Return the (X, Y) coordinate for the center point of the cell that contains the specified text.  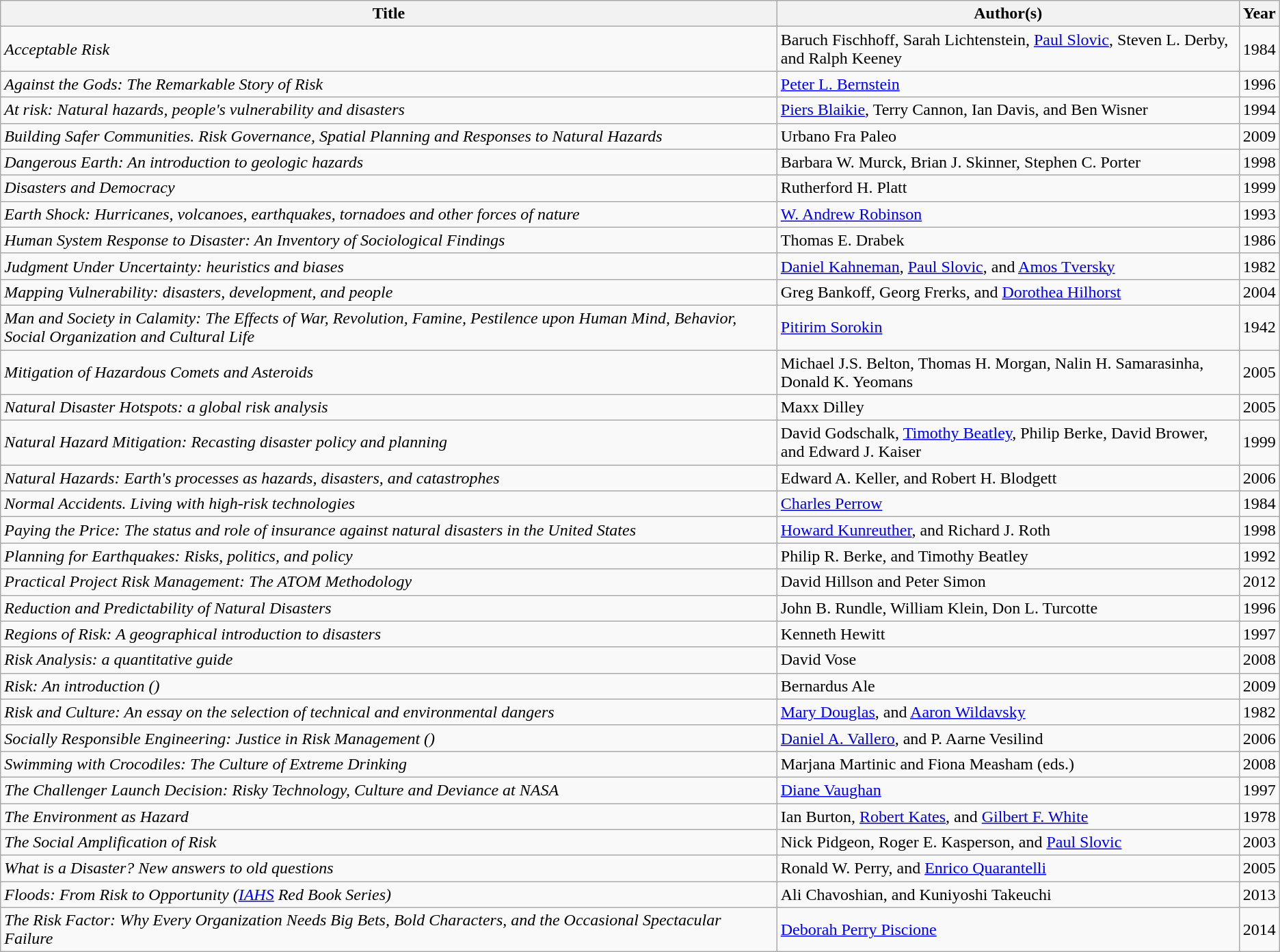
Mary Douglas, and Aaron Wildavsky (1008, 712)
1992 (1259, 556)
Peter L. Bernstein (1008, 84)
Ronald W. Perry, and Enrico Quarantelli (1008, 869)
Rutherford H. Platt (1008, 188)
1986 (1259, 240)
Against the Gods: The Remarkable Story of Risk (389, 84)
Risk Analysis: a quantitative guide (389, 660)
Ian Burton, Robert Kates, and Gilbert F. White (1008, 816)
Diane Vaughan (1008, 790)
Marjana Martinic and Fiona Measham (eds.) (1008, 764)
Greg Bankoff, Georg Frerks, and Dorothea Hilhorst (1008, 292)
W. Andrew Robinson (1008, 214)
Regions of Risk: A geographical introduction to disasters (389, 634)
Man and Society in Calamity: The Effects of War, Revolution, Famine, Pestilence upon Human Mind, Behavior, Social Organization and Cultural Life (389, 327)
At risk: Natural hazards, people's vulnerability and disasters (389, 110)
Michael J.S. Belton, Thomas H. Morgan, Nalin H. Samarasinha, Donald K. Yeomans (1008, 372)
Baruch Fischhoff, Sarah Lichtenstein, Paul Slovic, Steven L. Derby, and Ralph Keeney (1008, 49)
The Environment as Hazard (389, 816)
Nick Pidgeon, Roger E. Kasperson, and Paul Slovic (1008, 843)
Barbara W. Murck, Brian J. Skinner, Stephen C. Porter (1008, 162)
Author(s) (1008, 14)
Bernardus Ale (1008, 686)
What is a Disaster? New answers to old questions (389, 869)
David Godschalk, Timothy Beatley, Philip Berke, David Brower, and Edward J. Kaiser (1008, 443)
Pitirim Sorokin (1008, 327)
Philip R. Berke, and Timothy Beatley (1008, 556)
The Challenger Launch Decision: Risky Technology, Culture and Deviance at NASA (389, 790)
Howard Kunreuther, and Richard J. Roth (1008, 530)
2014 (1259, 930)
Practical Project Risk Management: The ATOM Methodology (389, 582)
Reduction and Predictability of Natural Disasters (389, 608)
Year (1259, 14)
Urbano Fra Paleo (1008, 136)
The Social Amplification of Risk (389, 843)
Mapping Vulnerability: disasters, development, and people (389, 292)
2004 (1259, 292)
Thomas E. Drabek (1008, 240)
David Vose (1008, 660)
1993 (1259, 214)
Daniel Kahneman, Paul Slovic, and Amos Tversky (1008, 266)
1942 (1259, 327)
Disasters and Democracy (389, 188)
1978 (1259, 816)
Earth Shock: Hurricanes, volcanoes, earthquakes, tornadoes and other forces of nature (389, 214)
Normal Accidents. Living with high-risk technologies (389, 504)
Kenneth Hewitt (1008, 634)
Floods: From Risk to Opportunity (IAHS Red Book Series) (389, 895)
Human System Response to Disaster: An Inventory of Sociological Findings (389, 240)
Daniel A. Vallero, and P. Aarne Vesilind (1008, 738)
2012 (1259, 582)
John B. Rundle, William Klein, Don L. Turcotte (1008, 608)
Planning for Earthquakes: Risks, politics, and policy (389, 556)
2003 (1259, 843)
1994 (1259, 110)
Piers Blaikie, Terry Cannon, Ian Davis, and Ben Wisner (1008, 110)
The Risk Factor: Why Every Organization Needs Big Bets, Bold Characters, and the Occasional Spectacular Failure (389, 930)
2013 (1259, 895)
Ali Chavoshian, and Kuniyoshi Takeuchi (1008, 895)
Dangerous Earth: An introduction to geologic hazards (389, 162)
Building Safer Communities. Risk Governance, Spatial Planning and Responses to Natural Hazards (389, 136)
Swimming with Crocodiles: The Culture of Extreme Drinking (389, 764)
Natural Hazards: Earth's processes as hazards, disasters, and catastrophes (389, 478)
Socially Responsible Engineering: Justice in Risk Management () (389, 738)
Edward A. Keller, and Robert H. Blodgett (1008, 478)
Paying the Price: The status and role of insurance against natural disasters in the United States (389, 530)
Title (389, 14)
Judgment Under Uncertainty: heuristics and biases (389, 266)
Deborah Perry Piscione (1008, 930)
Charles Perrow (1008, 504)
Acceptable Risk (389, 49)
Maxx Dilley (1008, 408)
Risk and Culture: An essay on the selection of technical and environmental dangers (389, 712)
Natural Disaster Hotspots: a global risk analysis (389, 408)
Mitigation of Hazardous Comets and Asteroids (389, 372)
David Hillson and Peter Simon (1008, 582)
Natural Hazard Mitigation: Recasting disaster policy and planning (389, 443)
Risk: An introduction () (389, 686)
